From the cell containing the given text, extract its center point as (x, y) coordinate. 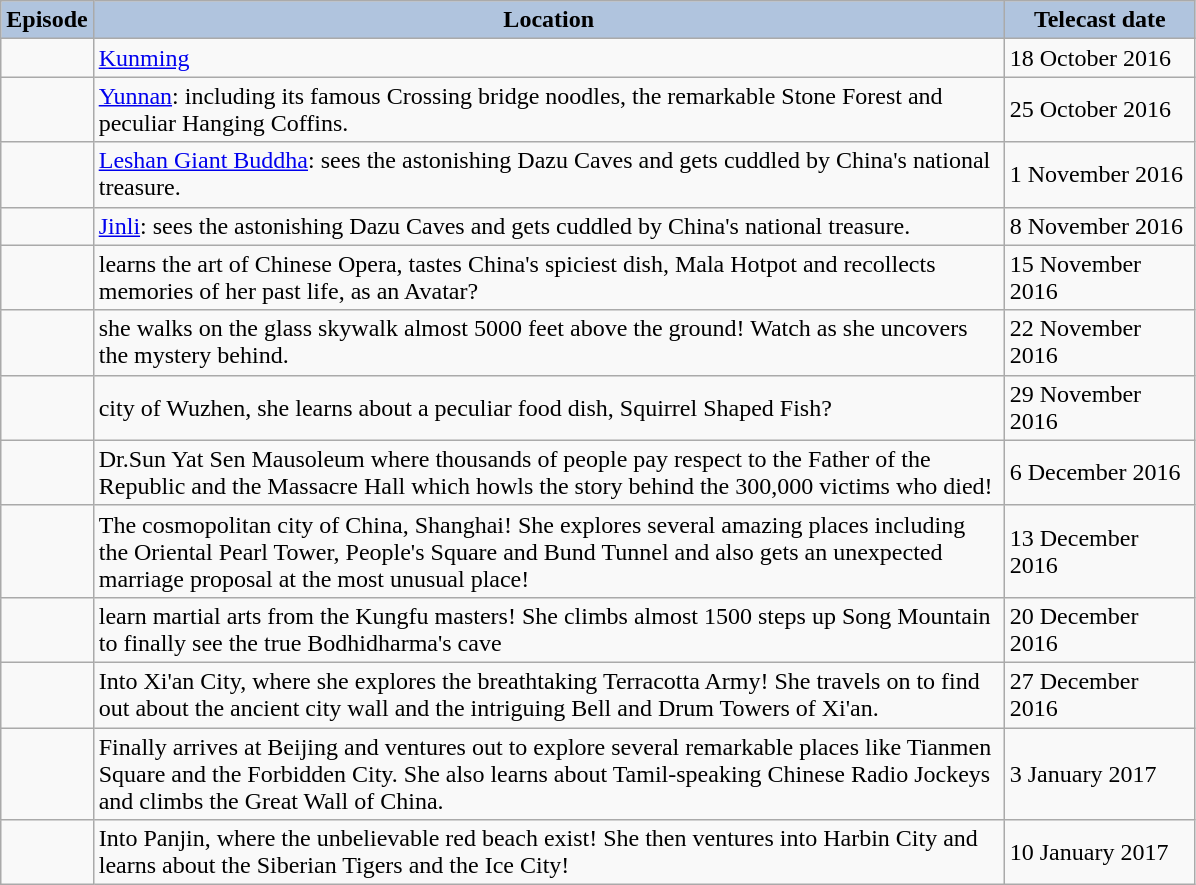
Leshan Giant Buddha: sees the astonishing Dazu Caves and gets cuddled by China's national treasure. (548, 174)
18 October 2016 (1100, 58)
15 November 2016 (1100, 278)
8 November 2016 (1100, 226)
learn martial arts from the Kungfu masters! She climbs almost 1500 steps up Song Mountain to finally see the true Bodhidharma's cave (548, 630)
27 December 2016 (1100, 694)
Into Panjin, where the unbelievable red beach exist! She then ventures into Harbin City and learns about the Siberian Tigers and the Ice City! (548, 852)
Kunming (548, 58)
Yunnan: including its famous Crossing bridge noodles, the remarkable Stone Forest and peculiar Hanging Coffins. (548, 110)
13 December 2016 (1100, 551)
6 December 2016 (1100, 472)
Episode (47, 20)
29 November 2016 (1100, 408)
Location (548, 20)
22 November 2016 (1100, 342)
10 January 2017 (1100, 852)
20 December 2016 (1100, 630)
25 October 2016 (1100, 110)
1 November 2016 (1100, 174)
she walks on the glass skywalk almost 5000 feet above the ground! Watch as she uncovers the mystery behind. (548, 342)
city of Wuzhen, she learns about a peculiar food dish, Squirrel Shaped Fish? (548, 408)
learns the art of Chinese Opera, tastes China's spiciest dish, Mala Hotpot and recollects memories of her past life, as an Avatar? (548, 278)
Jinli: sees the astonishing Dazu Caves and gets cuddled by China's national treasure. (548, 226)
3 January 2017 (1100, 774)
Telecast date (1100, 20)
